Output the (x, y) coordinate of the center of the cell containing the given text.  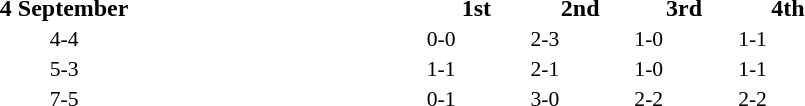
2-3 (580, 39)
2-1 (580, 69)
0-0 (476, 39)
1-1 (476, 69)
